Pinpoint the cell where the given text exists, returning its [x, y] midpoint coordinate. 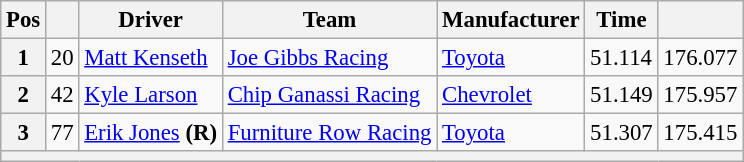
77 [62, 133]
Team [329, 20]
3 [24, 133]
Time [622, 20]
Driver [150, 20]
20 [62, 58]
Erik Jones (R) [150, 133]
176.077 [700, 58]
51.149 [622, 95]
175.957 [700, 95]
Pos [24, 20]
51.307 [622, 133]
1 [24, 58]
Joe Gibbs Racing [329, 58]
51.114 [622, 58]
Kyle Larson [150, 95]
Chevrolet [511, 95]
2 [24, 95]
Chip Ganassi Racing [329, 95]
175.415 [700, 133]
Furniture Row Racing [329, 133]
42 [62, 95]
Manufacturer [511, 20]
Matt Kenseth [150, 58]
